From the cell containing the given text, extract its center point as [X, Y] coordinate. 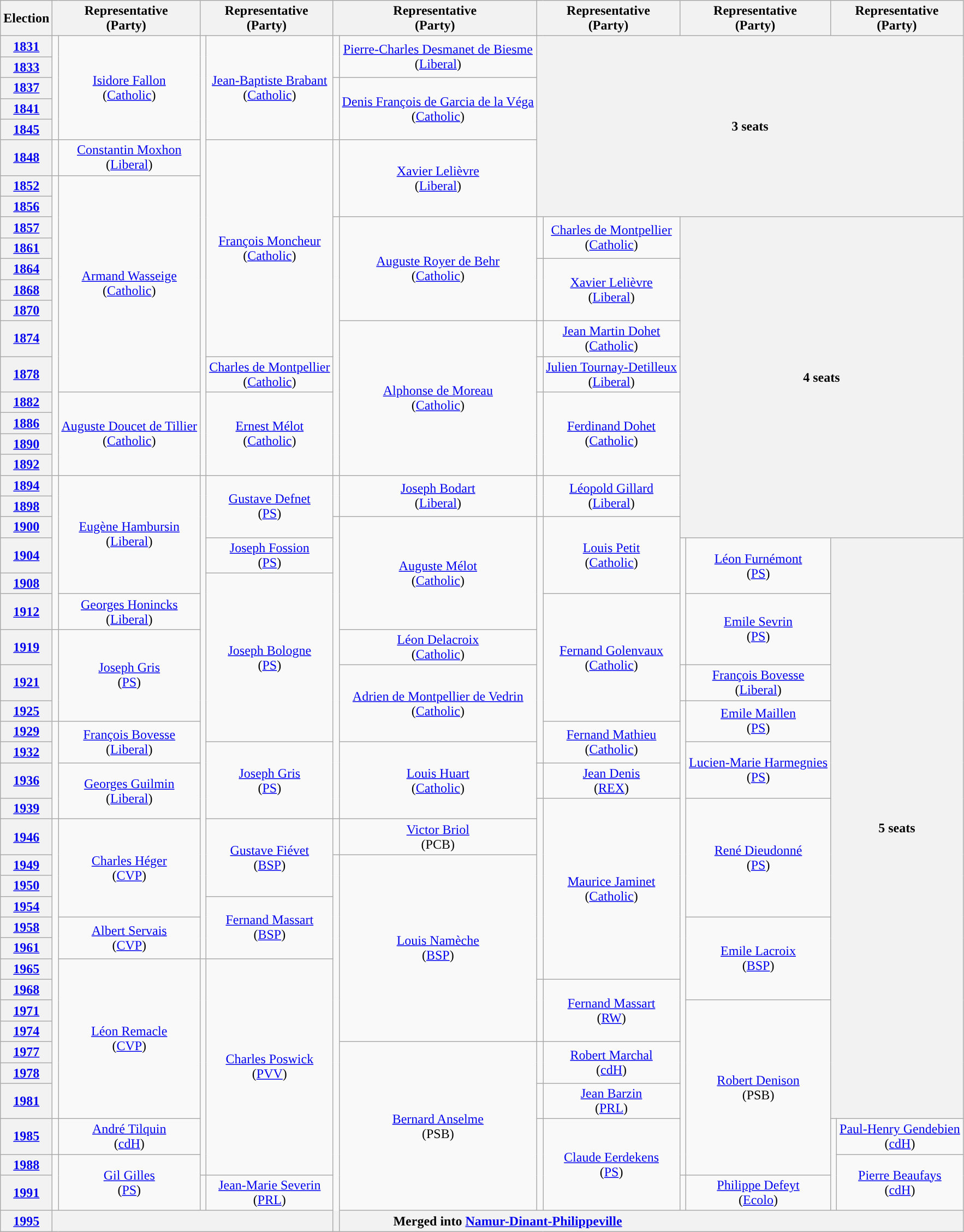
1995 [26, 1221]
1919 [26, 647]
Adrien de Montpellier de Vedrin(Catholic) [438, 703]
Gustave Defnet(PS) [270, 506]
Jean-Marie Severin(PRL) [270, 1193]
1965 [26, 969]
1874 [26, 339]
Léon Furnémont(PS) [759, 566]
1831 [26, 46]
1958 [26, 927]
1861 [26, 248]
Fernand Mathieu(Catholic) [611, 742]
1870 [26, 311]
1856 [26, 206]
1961 [26, 948]
1988 [26, 1165]
1864 [26, 269]
1950 [26, 886]
Constantin Moxhon(Liberal) [129, 157]
1974 [26, 1031]
1908 [26, 583]
François Moncheur(Catholic) [270, 248]
Victor Briol(PCB) [438, 837]
1833 [26, 67]
Pierre-Charles Desmanet de Biesme(Liberal) [438, 57]
1904 [26, 555]
Paul-Henry Gendebien(cdH) [900, 1137]
Louis Namèche(BSP) [438, 948]
1890 [26, 444]
Gil Gilles(PS) [129, 1183]
1985 [26, 1137]
Joseph Fossion(PS) [270, 555]
Auguste Doucet de Tillier(Catholic) [129, 434]
3 seats [750, 127]
1929 [26, 732]
1886 [26, 423]
Eugène Hambursin(Liberal) [129, 534]
1837 [26, 88]
1878 [26, 375]
1968 [26, 990]
1991 [26, 1193]
1939 [26, 809]
Claude Eerdekens(PS) [611, 1165]
1848 [26, 157]
Armand Wasseige(Catholic) [129, 284]
1936 [26, 781]
Georges Honincks(Liberal) [129, 612]
1978 [26, 1073]
Jean Barzin(PRL) [611, 1101]
1946 [26, 837]
1932 [26, 753]
4 seats [821, 377]
Georges Guilmin(Liberal) [129, 791]
Jean Denis(REX) [611, 781]
1977 [26, 1052]
Joseph Bodart(Liberal) [438, 496]
5 seats [897, 828]
Albert Servais(CVP) [129, 938]
Ernest Mélot(Catholic) [270, 434]
1894 [26, 485]
René Dieudonné(PS) [759, 857]
1981 [26, 1101]
Denis François de Garcia de la Véga(Catholic) [438, 109]
Louis Petit(Catholic) [611, 555]
1892 [26, 465]
Philippe Defeyt(Ecolo) [759, 1193]
Robert Denison(PSB) [759, 1087]
Joseph Bologne(PS) [270, 658]
Jean Martin Dohet(Catholic) [611, 339]
Auguste Royer de Behr(Catholic) [438, 269]
Robert Marchal(cdH) [611, 1062]
1868 [26, 290]
1852 [26, 186]
1857 [26, 227]
Fernand Massart(BSP) [270, 927]
Bernard Anselme(PSB) [438, 1126]
1925 [26, 710]
1898 [26, 506]
1921 [26, 683]
Gustave Fiévet(BSP) [270, 857]
Isidore Fallon(Catholic) [129, 88]
Merged into Namur-Dinant-Philippeville [508, 1221]
Pierre Beaufays(cdH) [900, 1183]
Lucien-Marie Harmegnies(PS) [759, 770]
Emile Lacroix(BSP) [759, 958]
Charles Poswick(PVV) [270, 1067]
Emile Maillen(PS) [759, 721]
Jean-Baptiste Brabant(Catholic) [270, 88]
1845 [26, 129]
Charles Héger(CVP) [129, 868]
Julien Tournay-Detilleux(Liberal) [611, 375]
Léon Delacroix(Catholic) [438, 647]
Maurice Jaminet(Catholic) [611, 889]
Fernand Golenvaux(Catholic) [611, 658]
1971 [26, 1010]
1841 [26, 109]
1949 [26, 865]
Election [26, 19]
Léon Remacle(CVP) [129, 1039]
Léopold Gillard(Liberal) [611, 496]
1882 [26, 402]
Alphonse de Moreau(Catholic) [438, 398]
André Tilquin(cdH) [129, 1137]
Louis Huart(Catholic) [438, 781]
1900 [26, 527]
Emile Sevrin(PS) [759, 629]
Fernand Massart(RW) [611, 1010]
1912 [26, 612]
1954 [26, 907]
Ferdinand Dohet(Catholic) [611, 434]
Auguste Mélot(Catholic) [438, 573]
